Return (x, y) of the center of cell containing provided text 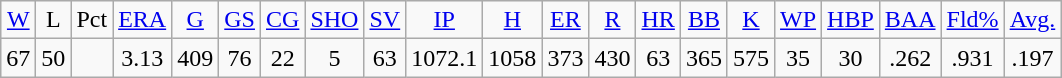
50 (54, 58)
L (54, 20)
409 (196, 58)
575 (750, 58)
1058 (512, 58)
SHO (334, 20)
.931 (972, 58)
373 (566, 58)
Fld% (972, 20)
3.13 (142, 58)
ER (566, 20)
76 (240, 58)
BAA (910, 20)
365 (704, 58)
K (750, 20)
W (18, 20)
67 (18, 58)
R (612, 20)
HR (658, 20)
22 (282, 58)
WP (798, 20)
HBP (851, 20)
430 (612, 58)
.262 (910, 58)
.197 (1032, 58)
35 (798, 58)
Avg. (1032, 20)
CG (282, 20)
Pct (92, 20)
SV (385, 20)
H (512, 20)
1072.1 (444, 58)
ERA (142, 20)
BB (704, 20)
30 (851, 58)
IP (444, 20)
GS (240, 20)
G (196, 20)
5 (334, 58)
